Capture the cell that displays the provided text and extract its [X, Y] central coordinate. 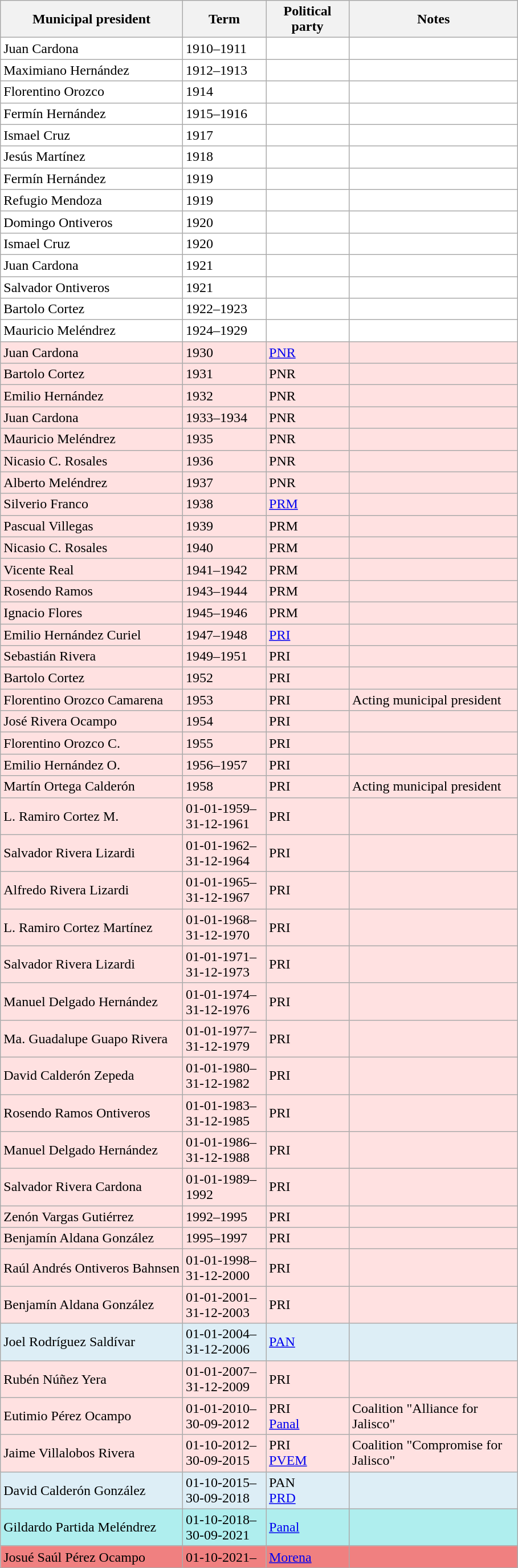
PAN PRD [307, 1490]
Alberto Meléndrez [92, 483]
1953 [224, 700]
Ignacio Flores [92, 613]
01-01-1965–31-12-1967 [224, 890]
Salvador Rivera Cardona [92, 1188]
Morena [307, 1557]
1958 [224, 787]
David Calderón Zepeda [92, 1076]
01-01-1989–1992 [224, 1188]
1914 [224, 92]
Raúl Andrés Ontiveros Bahnsen [92, 1267]
1922–1923 [224, 309]
01-01-1977–31-12-1979 [224, 1038]
1937 [224, 483]
Panal [307, 1528]
Coalition "Compromise for Jalisco" [434, 1453]
1945–1946 [224, 613]
Rosendo Ramos Ontiveros [92, 1112]
01-10-2015–30-09-2018 [224, 1490]
Refugio Mendoza [92, 200]
1912–1913 [224, 70]
Rosendo Ramos [92, 591]
1939 [224, 526]
1918 [224, 157]
PAN [307, 1342]
1954 [224, 722]
Vicente Real [92, 569]
Jesús Martínez [92, 157]
01-01-1974–31-12-1976 [224, 1002]
01-10-2012–30-09-2015 [224, 1453]
Maximiano Hernández [92, 70]
1930 [224, 353]
01-01-1998–31-12-2000 [224, 1267]
L. Ramiro Cortez M. [92, 816]
Jaime Villalobos Rivera [92, 1453]
1952 [224, 678]
Emilio Hernández [92, 396]
01-01-1959–31-12-1961 [224, 816]
1933–1934 [224, 418]
1938 [224, 504]
Florentino Orozco C. [92, 743]
1910–1911 [224, 48]
Coalition "Alliance for Jalisco" [434, 1416]
01-01-1986–31-12-1988 [224, 1150]
1949–1951 [224, 657]
01-01-2007–31-12-2009 [224, 1379]
Domingo Ontiveros [92, 222]
Term [224, 19]
1935 [224, 439]
1924–1929 [224, 331]
David Calderón González [92, 1490]
1956–1957 [224, 765]
1917 [224, 135]
Zenón Vargas Gutiérrez [92, 1217]
Political party [307, 19]
Eutimio Pérez Ocampo [92, 1416]
01-01-1968–31-12-1970 [224, 927]
Florentino Orozco Camarena [92, 700]
01-10-2021– [224, 1557]
01-01-1971–31-12-1973 [224, 964]
L. Ramiro Cortez Martínez [92, 927]
Notes [434, 19]
01-10-2018–30-09-2021 [224, 1528]
01-01-1980–31-12-1982 [224, 1076]
1995–1997 [224, 1238]
Martín Ortega Calderón [92, 787]
Gildardo Partida Meléndrez [92, 1528]
Florentino Orozco [92, 92]
1955 [224, 743]
Sebastián Rivera [92, 657]
1943–1944 [224, 591]
01-01-1983–31-12-1985 [224, 1112]
Emilio Hernández Curiel [92, 635]
1992–1995 [224, 1217]
01-01-2010–30-09-2012 [224, 1416]
1915–1916 [224, 114]
1936 [224, 461]
01-01-1962–31-12-1964 [224, 853]
Salvador Ontiveros [92, 287]
Alfredo Rivera Lizardi [92, 890]
PRI Panal [307, 1416]
Silverio Franco [92, 504]
1940 [224, 548]
Pascual Villegas [92, 526]
Josué Saúl Pérez Ocampo [92, 1557]
Municipal president [92, 19]
1932 [224, 396]
1931 [224, 374]
1941–1942 [224, 569]
1947–1948 [224, 635]
José Rivera Ocampo [92, 722]
Rubén Núñez Yera [92, 1379]
01-01-2004–31-12-2006 [224, 1342]
Emilio Hernández O. [92, 765]
Ma. Guadalupe Guapo Rivera [92, 1038]
Joel Rodríguez Saldívar [92, 1342]
PRI PVEM [307, 1453]
01-01-2001–31-12-2003 [224, 1305]
